Locate the cell with the specified text and output its [X, Y] center coordinate. 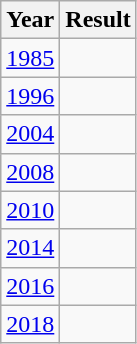
Result [98, 20]
2010 [30, 210]
Year [30, 20]
2008 [30, 172]
2018 [30, 324]
1985 [30, 58]
2014 [30, 248]
2004 [30, 134]
1996 [30, 96]
2016 [30, 286]
